Find where the given text appears and provide that cell's center as [x, y] coordinate. 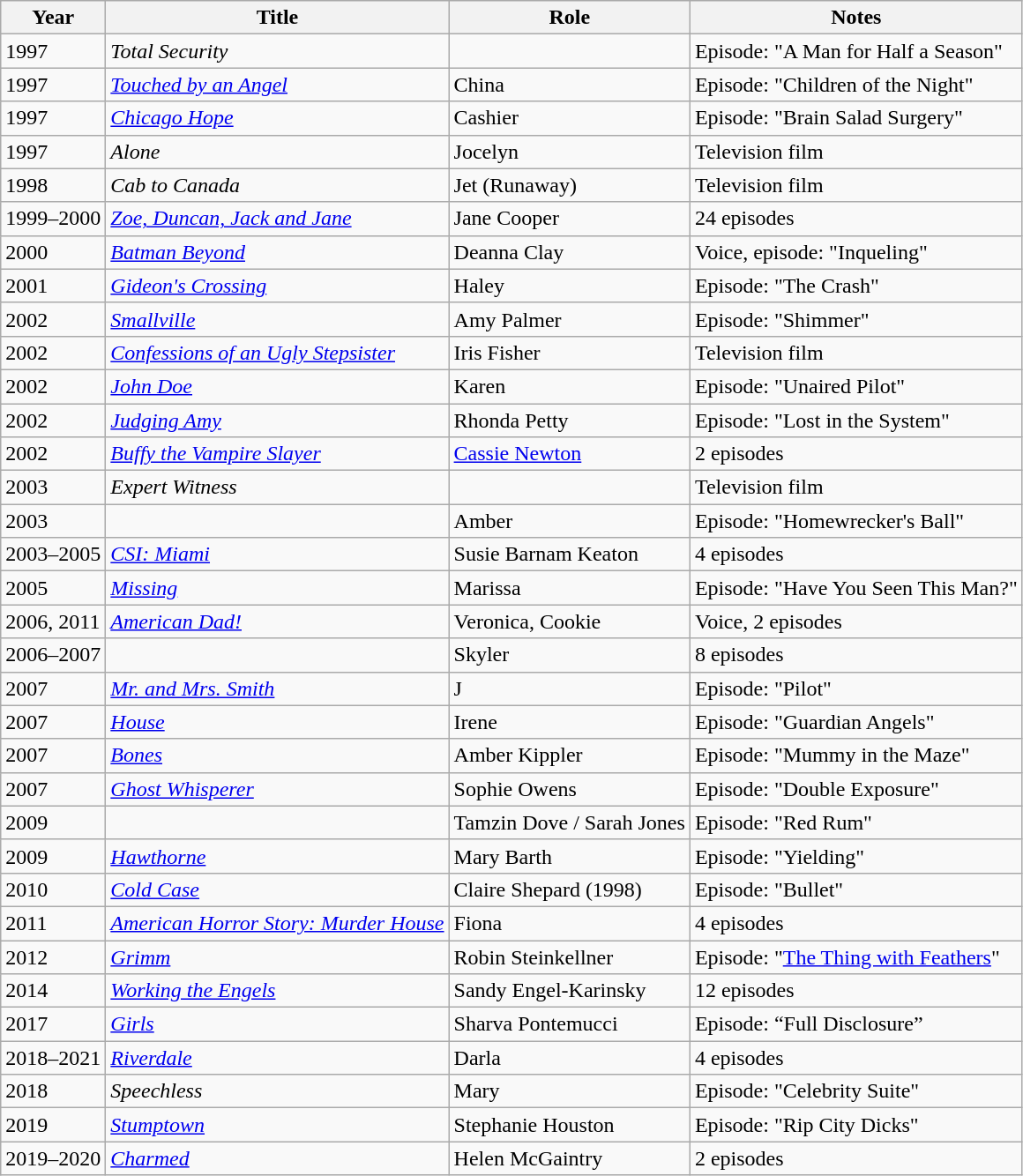
Episode: "A Man for Half a Season" [855, 51]
Total Security [277, 51]
Robin Steinkellner [570, 956]
Riverdale [277, 1058]
Smallville [277, 319]
Marissa [570, 588]
Episode: "Yielding" [855, 856]
2017 [53, 1024]
8 episodes [855, 655]
Bones [277, 755]
Skyler [570, 655]
Batman Beyond [277, 252]
1999–2000 [53, 219]
Working the Engels [277, 991]
2006–2007 [53, 655]
Jane Cooper [570, 219]
Year [53, 18]
Veronica, Cookie [570, 621]
2001 [53, 286]
Chicago Hope [277, 118]
Mary Barth [570, 856]
2010 [53, 889]
Episode: "Brain Salad Surgery" [855, 118]
Fiona [570, 923]
CSI: Miami [277, 555]
Alone [277, 152]
Missing [277, 588]
Ghost Whisperer [277, 789]
Stephanie Houston [570, 1125]
Stumptown [277, 1125]
J [570, 688]
Mr. and Mrs. Smith [277, 688]
Episode: "Homewrecker's Ball" [855, 521]
Amy Palmer [570, 319]
2019–2020 [53, 1158]
Episode: "Have You Seen This Man?" [855, 588]
Darla [570, 1058]
2006, 2011 [53, 621]
Sandy Engel-Karinsky [570, 991]
China [570, 85]
Cassie Newton [570, 454]
2018 [53, 1091]
Episode: "Double Exposure" [855, 789]
Cashier [570, 118]
Sophie Owens [570, 789]
Hawthorne [277, 856]
Gideon's Crossing [277, 286]
Tamzin Dove / Sarah Jones [570, 822]
Mary [570, 1091]
Jet (Runaway) [570, 185]
2018–2021 [53, 1058]
24 episodes [855, 219]
Deanna Clay [570, 252]
Episode: "Red Rum" [855, 822]
Cab to Canada [277, 185]
2003–2005 [53, 555]
Episode: "Rip City Dicks" [855, 1125]
Charmed [277, 1158]
Voice, episode: "Inqueling" [855, 252]
Role [570, 18]
2011 [53, 923]
Episode: "Guardian Angels" [855, 722]
Buffy the Vampire Slayer [277, 454]
Episode: "Shimmer" [855, 319]
Episode: "Lost in the System" [855, 421]
American Dad! [277, 621]
Amber Kippler [570, 755]
Episode: "The Crash" [855, 286]
Sharva Pontemucci [570, 1024]
2012 [53, 956]
Title [277, 18]
John Doe [277, 386]
2000 [53, 252]
Grimm [277, 956]
Girls [277, 1024]
Episode: "Unaired Pilot" [855, 386]
Notes [855, 18]
Speechless [277, 1091]
Touched by an Angel [277, 85]
Amber [570, 521]
Cold Case [277, 889]
Claire Shepard (1998) [570, 889]
Susie Barnam Keaton [570, 555]
Episode: "Mummy in the Maze" [855, 755]
Episode: "The Thing with Feathers" [855, 956]
Rhonda Petty [570, 421]
House [277, 722]
2014 [53, 991]
2005 [53, 588]
Expert Witness [277, 488]
1998 [53, 185]
Iris Fisher [570, 353]
Judging Amy [277, 421]
Karen [570, 386]
Episode: "Bullet" [855, 889]
Haley [570, 286]
Episode: “Full Disclosure” [855, 1024]
Episode: "Children of the Night" [855, 85]
Episode: "Pilot" [855, 688]
2019 [53, 1125]
Jocelyn [570, 152]
Episode: "Celebrity Suite" [855, 1091]
Irene [570, 722]
Voice, 2 episodes [855, 621]
American Horror Story: Murder House [277, 923]
Zoe, Duncan, Jack and Jane [277, 219]
12 episodes [855, 991]
Helen McGaintry [570, 1158]
Confessions of an Ugly Stepsister [277, 353]
